Provide the [x, y] coordinate of the cell's center where the given text is located.  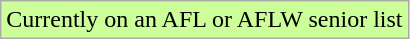
Currently on an AFL or AFLW senior list [204, 20]
